Extract the (x, y) coordinate from the center of the cell holding the provided text.  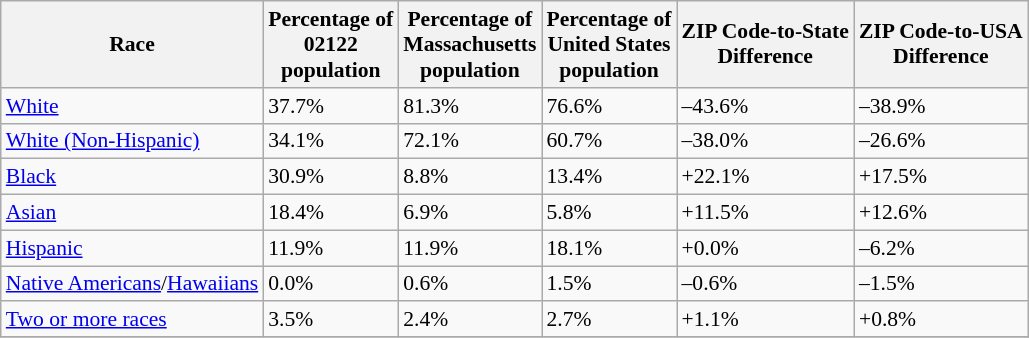
Race (132, 44)
30.9% (330, 177)
18.1% (610, 248)
+11.5% (764, 213)
Hispanic (132, 248)
–26.6% (941, 141)
+17.5% (941, 177)
34.1% (330, 141)
1.5% (610, 284)
2.4% (470, 320)
+0.0% (764, 248)
+1.1% (764, 320)
Percentage of 02122population (330, 44)
0.0% (330, 284)
+22.1% (764, 177)
White (132, 106)
–0.6% (764, 284)
Two or more races (132, 320)
81.3% (470, 106)
–38.0% (764, 141)
Percentage ofUnited Statespopulation (610, 44)
37.7% (330, 106)
ZIP Code-to-StateDifference (764, 44)
–43.6% (764, 106)
6.9% (470, 213)
Percentage ofMassachusettspopulation (470, 44)
2.7% (610, 320)
Asian (132, 213)
–1.5% (941, 284)
White (Non-Hispanic) (132, 141)
60.7% (610, 141)
Black (132, 177)
5.8% (610, 213)
8.8% (470, 177)
+0.8% (941, 320)
Native Americans/Hawaiians (132, 284)
0.6% (470, 284)
–6.2% (941, 248)
ZIP Code-to-USADifference (941, 44)
3.5% (330, 320)
76.6% (610, 106)
13.4% (610, 177)
+12.6% (941, 213)
–38.9% (941, 106)
18.4% (330, 213)
72.1% (470, 141)
